Locate the cell with the specified text and output its (x, y) center coordinate. 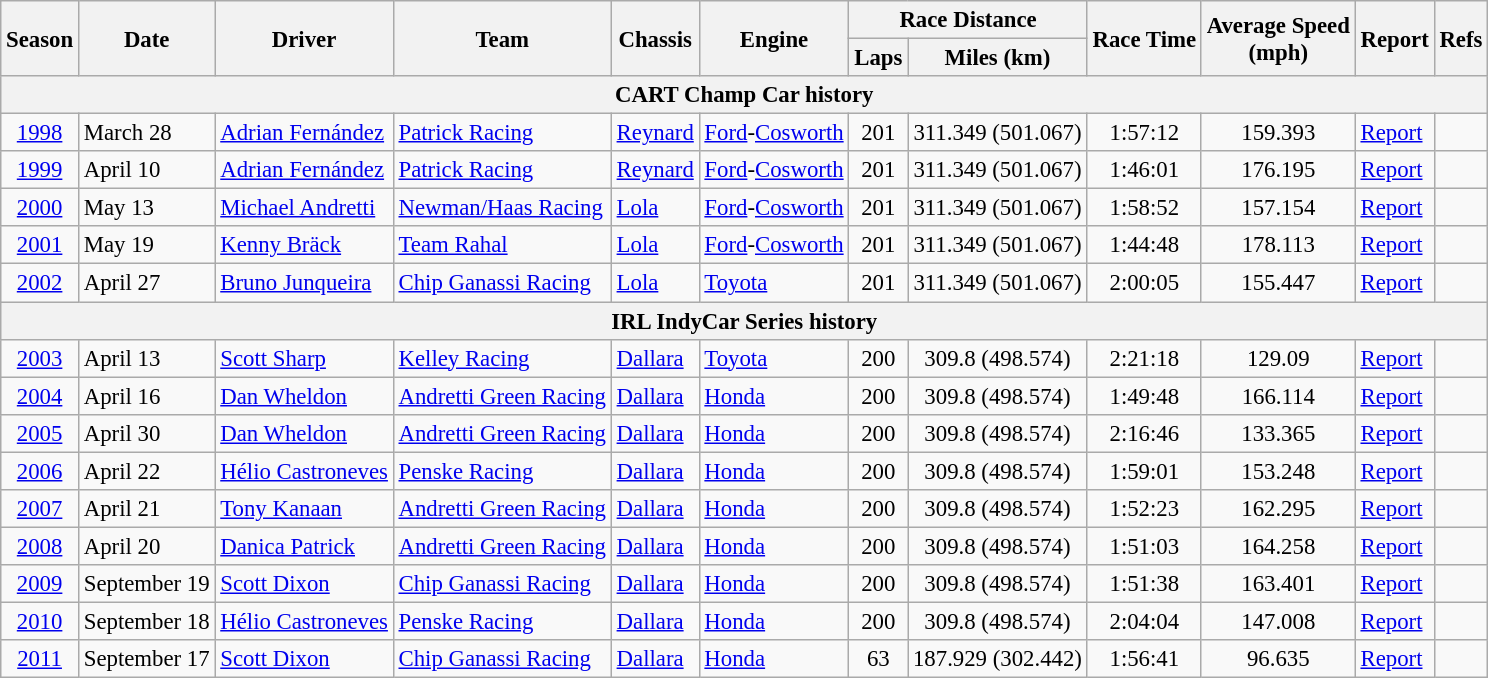
Engine (774, 38)
2001 (40, 245)
155.447 (1278, 283)
178.113 (1278, 245)
1:52:23 (1144, 509)
Tony Kanaan (304, 509)
1998 (40, 133)
2:21:18 (1144, 358)
2:04:04 (1144, 621)
166.114 (1278, 396)
187.929 (302.442) (998, 659)
2000 (40, 208)
Scott Sharp (304, 358)
Miles (km) (998, 58)
2004 (40, 396)
April 16 (146, 396)
2005 (40, 433)
1999 (40, 170)
April 30 (146, 433)
September 19 (146, 584)
96.635 (1278, 659)
1:57:12 (1144, 133)
April 22 (146, 471)
Michael Andretti (304, 208)
Race Time (1144, 38)
Team (502, 38)
March 28 (146, 133)
Kenny Bräck (304, 245)
162.295 (1278, 509)
April 13 (146, 358)
2006 (40, 471)
Average Speed(mph) (1278, 38)
63 (878, 659)
1:51:38 (1144, 584)
147.008 (1278, 621)
133.365 (1278, 433)
Race Distance (968, 20)
163.401 (1278, 584)
Newman/Haas Racing (502, 208)
1:58:52 (1144, 208)
Bruno Junqueira (304, 283)
Danica Patrick (304, 546)
1:56:41 (1144, 659)
April 10 (146, 170)
IRL IndyCar Series history (744, 321)
176.195 (1278, 170)
129.09 (1278, 358)
1:44:48 (1144, 245)
Date (146, 38)
157.154 (1278, 208)
Team Rahal (502, 245)
2003 (40, 358)
2:16:46 (1144, 433)
1:46:01 (1144, 170)
Chassis (655, 38)
2010 (40, 621)
May 13 (146, 208)
Refs (1461, 38)
2:00:05 (1144, 283)
Laps (878, 58)
2011 (40, 659)
2008 (40, 546)
1:51:03 (1144, 546)
2009 (40, 584)
2007 (40, 509)
2002 (40, 283)
April 21 (146, 509)
September 17 (146, 659)
May 19 (146, 245)
159.393 (1278, 133)
1:49:48 (1144, 396)
September 18 (146, 621)
1:59:01 (1144, 471)
Kelley Racing (502, 358)
April 20 (146, 546)
CART Champ Car history (744, 95)
Season (40, 38)
153.248 (1278, 471)
April 27 (146, 283)
Driver (304, 38)
164.258 (1278, 546)
